Find where the given text appears and provide that cell's center as [X, Y] coordinate. 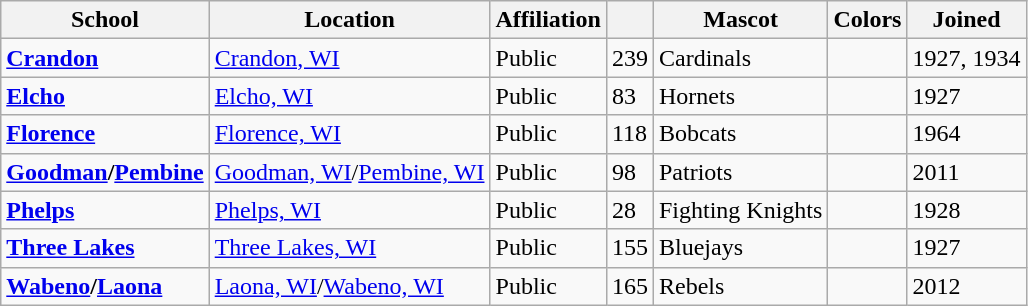
Three Lakes, WI [350, 248]
Fighting Knights [740, 210]
Rebels [740, 286]
2011 [966, 172]
Goodman/Pembine [105, 172]
1928 [966, 210]
98 [630, 172]
Elcho, WI [350, 96]
Crandon [105, 58]
239 [630, 58]
Bobcats [740, 134]
83 [630, 96]
Affiliation [548, 20]
Goodman, WI/Pembine, WI [350, 172]
Elcho [105, 96]
155 [630, 248]
Crandon, WI [350, 58]
Hornets [740, 96]
Location [350, 20]
Colors [868, 20]
Florence [105, 134]
Cardinals [740, 58]
School [105, 20]
118 [630, 134]
Mascot [740, 20]
Patriots [740, 172]
Wabeno/Laona [105, 286]
2012 [966, 286]
Three Lakes [105, 248]
Laona, WI/Wabeno, WI [350, 286]
28 [630, 210]
Florence, WI [350, 134]
1964 [966, 134]
Joined [966, 20]
Phelps, WI [350, 210]
Bluejays [740, 248]
Phelps [105, 210]
165 [630, 286]
1927, 1934 [966, 58]
